Pinpoint the cell where the given text exists, returning its [X, Y] midpoint coordinate. 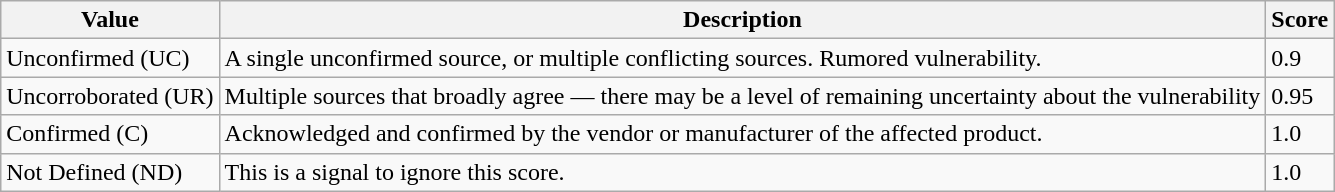
Value [110, 20]
Multiple sources that broadly agree — there may be a level of remaining uncertainty about the vulnerability [742, 96]
Unconfirmed (UC) [110, 58]
0.95 [1300, 96]
0.9 [1300, 58]
Score [1300, 20]
Acknowledged and confirmed by the vendor or manufacturer of the affected product. [742, 134]
Confirmed (C) [110, 134]
Uncorroborated (UR) [110, 96]
Not Defined (ND) [110, 172]
A single unconfirmed source, or multiple conflicting sources. Rumored vulnerability. [742, 58]
This is a signal to ignore this score. [742, 172]
Description [742, 20]
